Provide the (X, Y) coordinate of the cell's center where the given text is located.  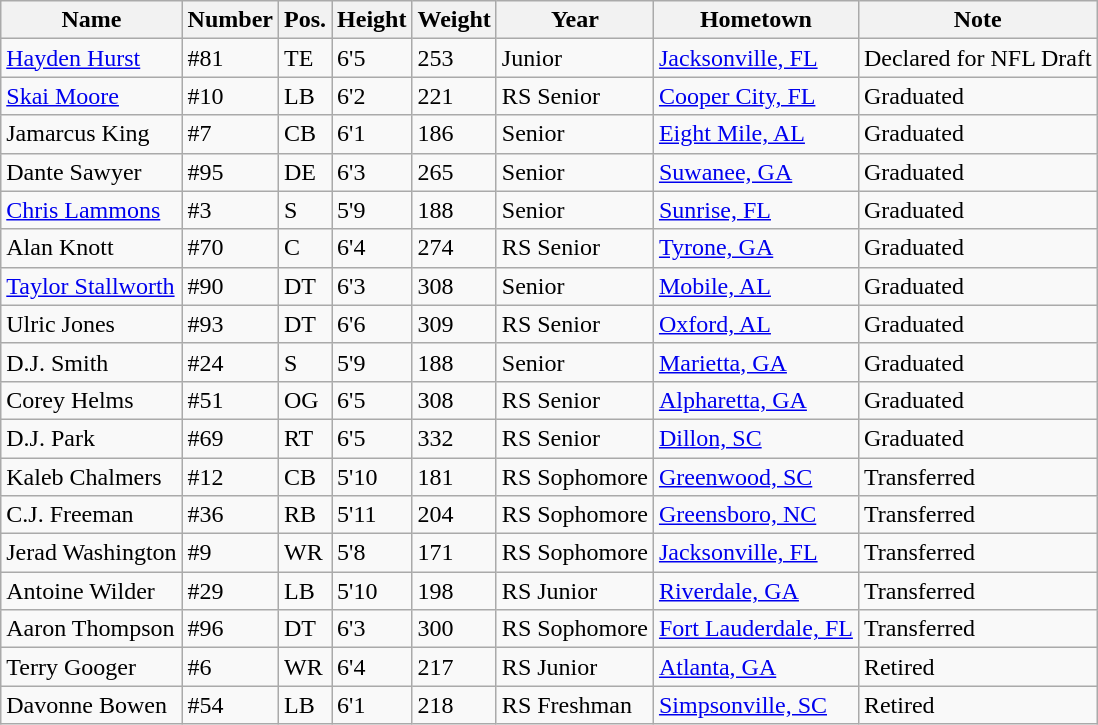
C (304, 248)
Chris Lammons (92, 210)
D.J. Park (92, 438)
RS Freshman (574, 705)
Alpharetta, GA (756, 400)
RB (304, 515)
#51 (230, 400)
Marietta, GA (756, 362)
Pos. (304, 20)
#6 (230, 667)
274 (454, 248)
Greenwood, SC (756, 477)
Alan Knott (92, 248)
332 (454, 438)
Aaron Thompson (92, 629)
253 (454, 58)
309 (454, 324)
RT (304, 438)
#29 (230, 591)
218 (454, 705)
Hometown (756, 20)
#10 (230, 96)
#70 (230, 248)
Dante Sawyer (92, 172)
Suwanee, GA (756, 172)
Terry Googer (92, 667)
#7 (230, 134)
#93 (230, 324)
Declared for NFL Draft (978, 58)
217 (454, 667)
Atlanta, GA (756, 667)
Kaleb Chalmers (92, 477)
Davonne Bowen (92, 705)
Number (230, 20)
Antoine Wilder (92, 591)
#95 (230, 172)
Skai Moore (92, 96)
Height (372, 20)
Note (978, 20)
300 (454, 629)
5'8 (372, 553)
DE (304, 172)
186 (454, 134)
265 (454, 172)
OG (304, 400)
Junior (574, 58)
5'11 (372, 515)
Mobile, AL (756, 286)
#54 (230, 705)
Dillon, SC (756, 438)
171 (454, 553)
Tyrone, GA (756, 248)
Hayden Hurst (92, 58)
Riverdale, GA (756, 591)
204 (454, 515)
Corey Helms (92, 400)
198 (454, 591)
#81 (230, 58)
#96 (230, 629)
Eight Mile, AL (756, 134)
#12 (230, 477)
TE (304, 58)
Simpsonville, SC (756, 705)
Cooper City, FL (756, 96)
#24 (230, 362)
#69 (230, 438)
Jamarcus King (92, 134)
221 (454, 96)
Ulric Jones (92, 324)
C.J. Freeman (92, 515)
Year (574, 20)
Weight (454, 20)
#9 (230, 553)
6'2 (372, 96)
6'6 (372, 324)
Oxford, AL (756, 324)
#3 (230, 210)
Taylor Stallworth (92, 286)
Name (92, 20)
Fort Lauderdale, FL (756, 629)
Greensboro, NC (756, 515)
Sunrise, FL (756, 210)
181 (454, 477)
#90 (230, 286)
#36 (230, 515)
D.J. Smith (92, 362)
Jerad Washington (92, 553)
